Extract the (X, Y) coordinate from the center of the cell holding the provided text.  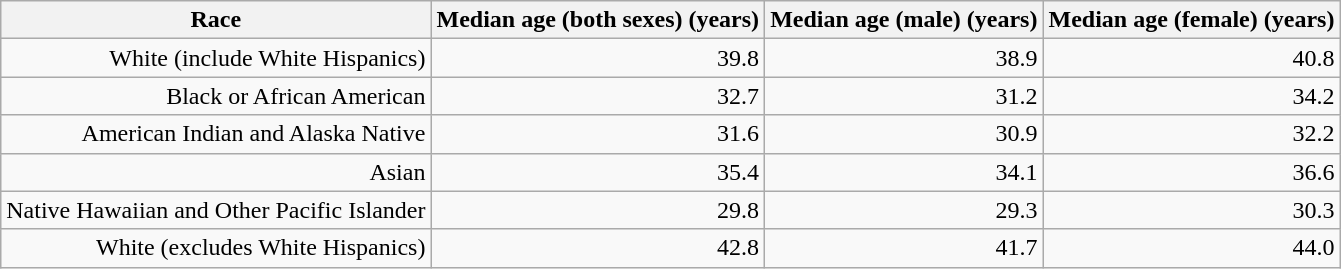
31.2 (904, 96)
Race (216, 20)
30.9 (904, 134)
39.8 (598, 58)
34.2 (1192, 96)
30.3 (1192, 210)
42.8 (598, 248)
Asian (216, 172)
38.9 (904, 58)
34.1 (904, 172)
31.6 (598, 134)
29.8 (598, 210)
35.4 (598, 172)
32.2 (1192, 134)
44.0 (1192, 248)
29.3 (904, 210)
Native Hawaiian and Other Pacific Islander (216, 210)
32.7 (598, 96)
American Indian and Alaska Native (216, 134)
Median age (male) (years) (904, 20)
Black or African American (216, 96)
White (excludes White Hispanics) (216, 248)
41.7 (904, 248)
White (include White Hispanics) (216, 58)
Median age (female) (years) (1192, 20)
40.8 (1192, 58)
36.6 (1192, 172)
Median age (both sexes) (years) (598, 20)
